Extract the (X, Y) coordinate from the center of the cell holding the provided text.  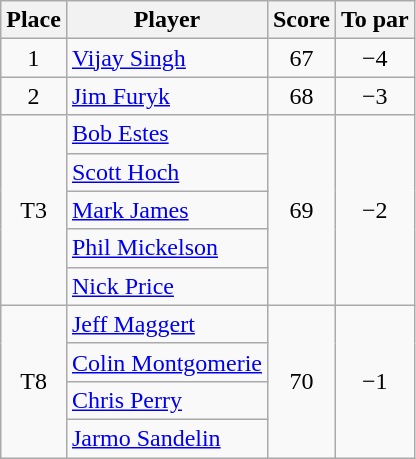
1 (34, 58)
−2 (374, 210)
Colin Montgomerie (166, 362)
T8 (34, 381)
2 (34, 96)
68 (301, 96)
Phil Mickelson (166, 248)
Score (301, 20)
−4 (374, 58)
Player (166, 20)
67 (301, 58)
69 (301, 210)
Bob Estes (166, 134)
Nick Price (166, 286)
Jim Furyk (166, 96)
Scott Hoch (166, 172)
Vijay Singh (166, 58)
Mark James (166, 210)
Jarmo Sandelin (166, 438)
Jeff Maggert (166, 324)
−1 (374, 381)
Place (34, 20)
Chris Perry (166, 400)
T3 (34, 210)
To par (374, 20)
−3 (374, 96)
70 (301, 381)
